Locate the cell with the specified text and output its (X, Y) center coordinate. 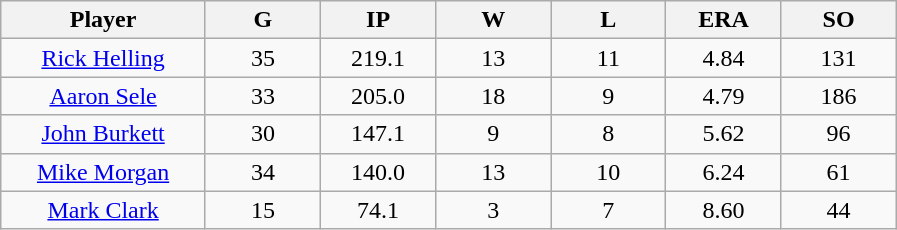
Player (104, 20)
186 (838, 96)
6.24 (724, 172)
Rick Helling (104, 58)
Mark Clark (104, 210)
10 (608, 172)
3 (494, 210)
SO (838, 20)
7 (608, 210)
205.0 (378, 96)
35 (262, 58)
8.60 (724, 210)
219.1 (378, 58)
Aaron Sele (104, 96)
8 (608, 134)
74.1 (378, 210)
ERA (724, 20)
11 (608, 58)
30 (262, 134)
18 (494, 96)
W (494, 20)
L (608, 20)
5.62 (724, 134)
44 (838, 210)
33 (262, 96)
96 (838, 134)
John Burkett (104, 134)
15 (262, 210)
4.84 (724, 58)
Mike Morgan (104, 172)
G (262, 20)
34 (262, 172)
131 (838, 58)
147.1 (378, 134)
IP (378, 20)
140.0 (378, 172)
61 (838, 172)
4.79 (724, 96)
